Pinpoint the cell where the given text exists, returning its (x, y) midpoint coordinate. 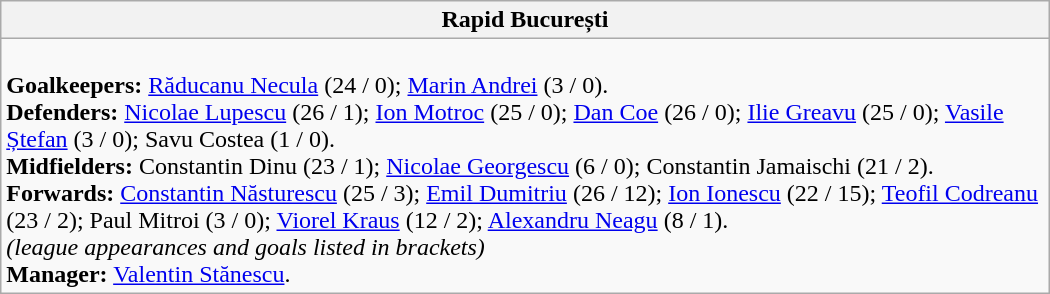
Rapid București (525, 20)
